For the text-containing cell, return its midpoint in (x, y) coordinate format. 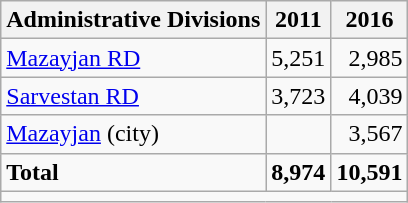
2,985 (370, 58)
Sarvestan RD (134, 96)
3,723 (298, 96)
2016 (370, 20)
Mazayjan RD (134, 58)
2011 (298, 20)
Mazayjan (city) (134, 134)
8,974 (298, 172)
10,591 (370, 172)
4,039 (370, 96)
Administrative Divisions (134, 20)
Total (134, 172)
3,567 (370, 134)
5,251 (298, 58)
